Scan for the cell matching the given text and deliver its (X, Y) coordinate at center. 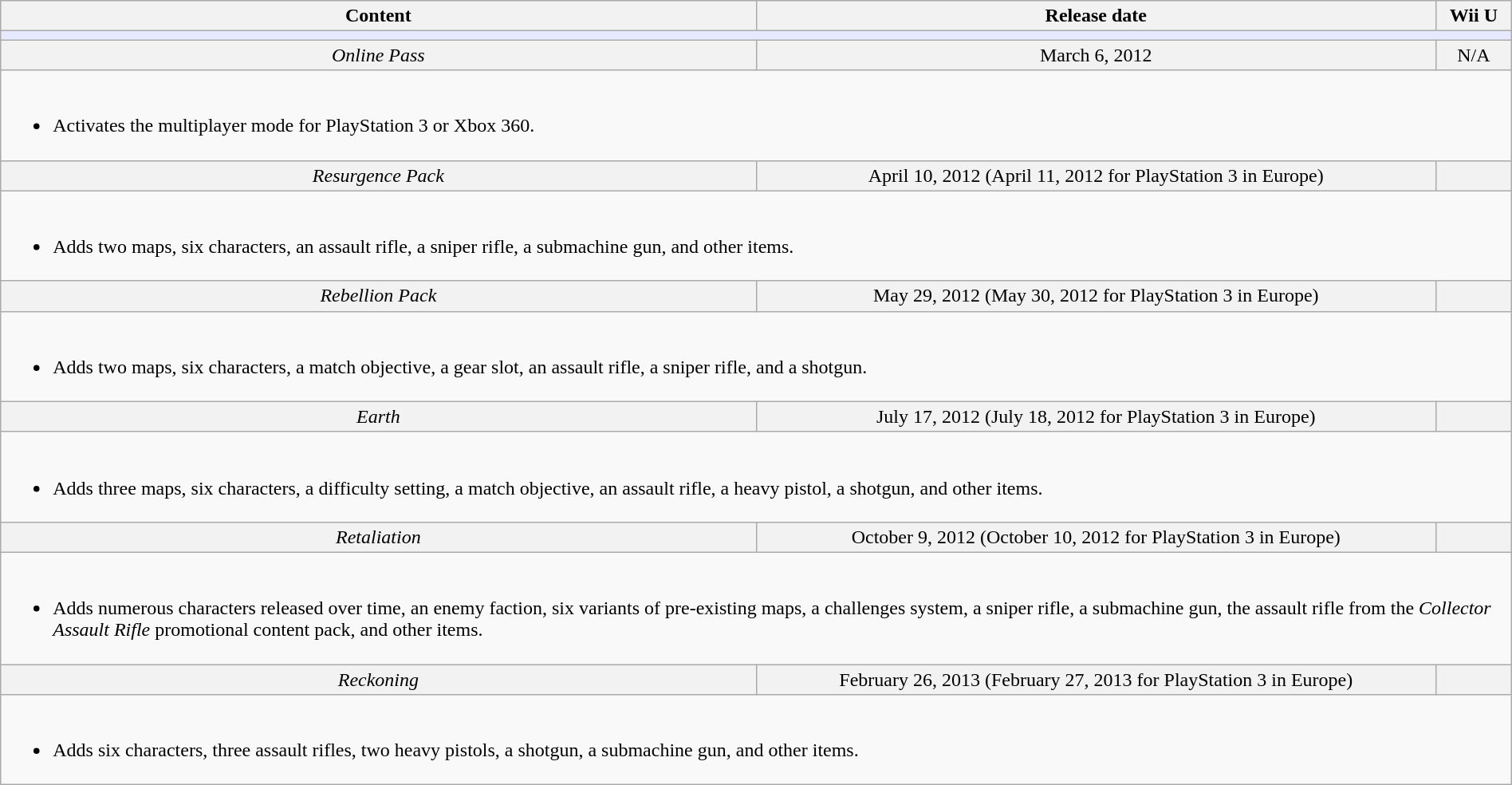
N/A (1474, 55)
Rebellion Pack (378, 296)
February 26, 2013 (February 27, 2013 for PlayStation 3 in Europe) (1096, 679)
Reckoning (378, 679)
Earth (378, 416)
Online Pass (378, 55)
July 17, 2012 (July 18, 2012 for PlayStation 3 in Europe) (1096, 416)
October 9, 2012 (October 10, 2012 for PlayStation 3 in Europe) (1096, 537)
May 29, 2012 (May 30, 2012 for PlayStation 3 in Europe) (1096, 296)
Resurgence Pack (378, 176)
March 6, 2012 (1096, 55)
Activates the multiplayer mode for PlayStation 3 or Xbox 360. (756, 115)
Content (378, 16)
Adds two maps, six characters, an assault rifle, a sniper rifle, a submachine gun, and other items. (756, 236)
Release date (1096, 16)
Retaliation (378, 537)
Adds three maps, six characters, a difficulty setting, a match objective, an assault rifle, a heavy pistol, a shotgun, and other items. (756, 477)
Wii U (1474, 16)
Adds six characters, three assault rifles, two heavy pistols, a shotgun, a submachine gun, and other items. (756, 740)
Adds two maps, six characters, a match objective, a gear slot, an assault rifle, a sniper rifle, and a shotgun. (756, 356)
April 10, 2012 (April 11, 2012 for PlayStation 3 in Europe) (1096, 176)
